Search for the cell housing the specified text and yield its [x, y] center coordinate. 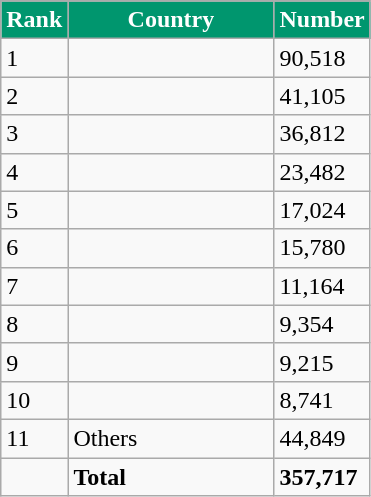
9 [34, 362]
5 [34, 210]
357,717 [322, 477]
44,849 [322, 438]
17,024 [322, 210]
9,354 [322, 324]
4 [34, 172]
Country [171, 20]
10 [34, 400]
8,741 [322, 400]
1 [34, 58]
8 [34, 324]
Others [171, 438]
Total [171, 477]
6 [34, 248]
11,164 [322, 286]
11 [34, 438]
3 [34, 134]
23,482 [322, 172]
7 [34, 286]
36,812 [322, 134]
90,518 [322, 58]
Rank [34, 20]
2 [34, 96]
15,780 [322, 248]
Number [322, 20]
9,215 [322, 362]
41,105 [322, 96]
